From the cell containing the given text, extract its center point as [X, Y] coordinate. 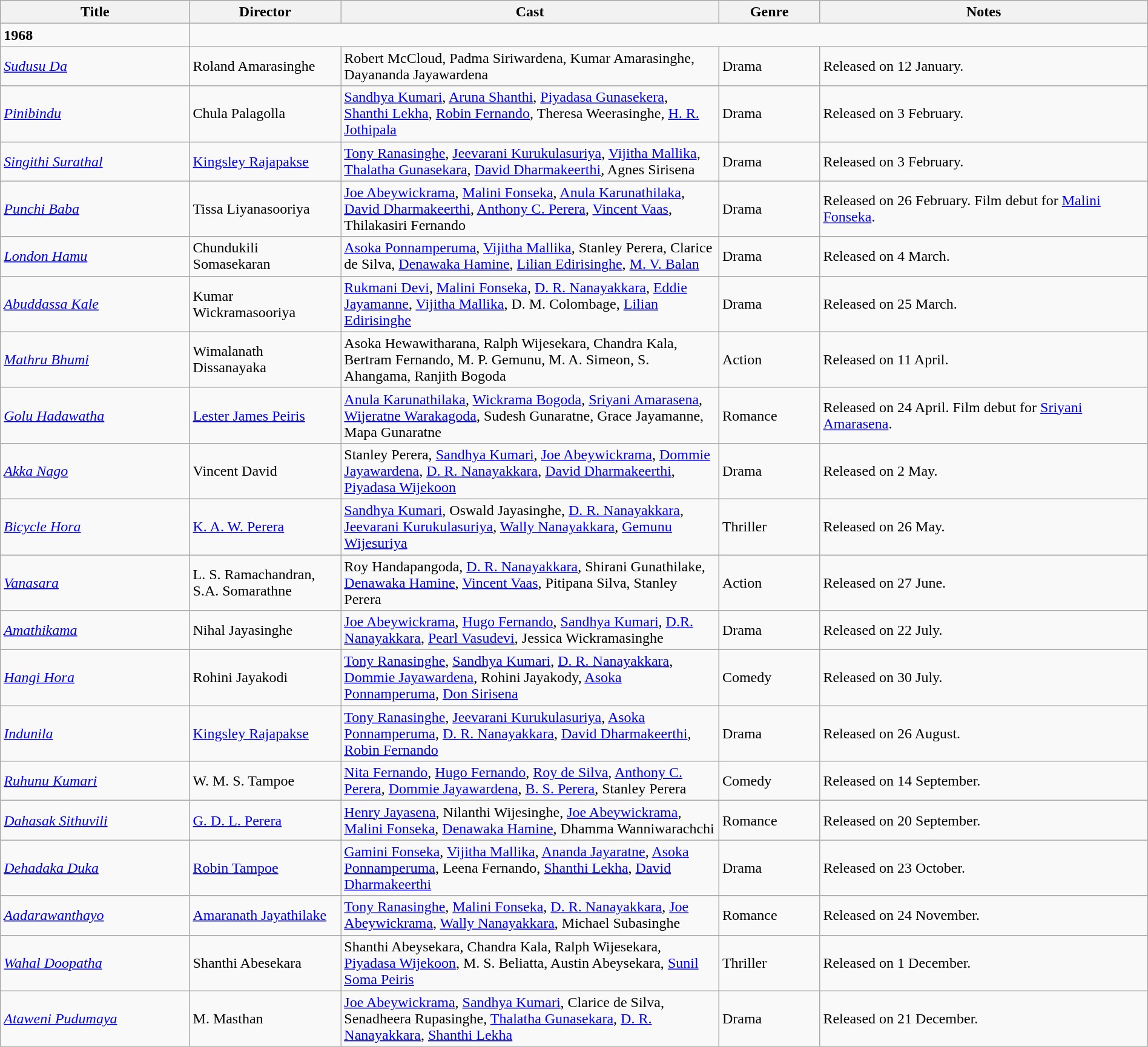
Released on 25 March. [983, 304]
Pinibindu [95, 114]
Joe Abeywickrama, Malini Fonseka, Anula Karunathilaka, David Dharmakeerthi, Anthony C. Perera, Vincent Vaas, Thilakasiri Fernando [530, 209]
Dahasak Sithuvili [95, 821]
Released on 27 June. [983, 582]
Aadarawanthayo [95, 915]
Tony Ranasinghe, Jeevarani Kurukulasuriya, Vijitha Mallika, Thalatha Gunasekara, David Dharmakeerthi, Agnes Sirisena [530, 161]
Director [265, 12]
Wahal Doopatha [95, 963]
Released on 2 May. [983, 471]
Title [95, 12]
Ruhunu Kumari [95, 781]
Abuddassa Kale [95, 304]
Sandhya Kumari, Oswald Jayasinghe, D. R. Nanayakkara, Jeevarani Kurukulasuriya, Wally Nanayakkara, Gemunu Wijesuriya [530, 527]
Released on 1 December. [983, 963]
L. S. Ramachandran, S.A. Somarathne [265, 582]
Punchi Baba [95, 209]
Chundukili Somasekaran [265, 257]
K. A. W. Perera [265, 527]
Joe Abeywickrama, Hugo Fernando, Sandhya Kumari, D.R. Nanayakkara, Pearl Vasudevi, Jessica Wickramasinghe [530, 631]
Hangi Hora [95, 678]
Released on 26 May. [983, 527]
Gamini Fonseka, Vijitha Mallika, Ananda Jayaratne, Asoka Ponnamperuma, Leena Fernando, Shanthi Lekha, David Dharmakeerthi [530, 868]
M. Masthan [265, 1019]
Released on 11 April. [983, 359]
Rukmani Devi, Malini Fonseka, D. R. Nanayakkara, Eddie Jayamanne, Vijitha Mallika, D. M. Colombage, Lilian Edirisinghe [530, 304]
Rohini Jayakodi [265, 678]
Tony Ranasinghe, Malini Fonseka, D. R. Nanayakkara, Joe Abeywickrama, Wally Nanayakkara, Michael Subasinghe [530, 915]
Lester James Peiris [265, 415]
Ataweni Pudumaya [95, 1019]
Notes [983, 12]
G. D. L. Perera [265, 821]
Mathru Bhumi [95, 359]
W. M. S. Tampoe [265, 781]
Wimalanath Dissanayaka [265, 359]
1968 [95, 35]
Henry Jayasena, Nilanthi Wijesinghe, Joe Abeywickrama, Malini Fonseka, Denawaka Hamine, Dhamma Wanniwarachchi [530, 821]
Amathikama [95, 631]
Shanthi Abesekara [265, 963]
Sandhya Kumari, Aruna Shanthi, Piyadasa Gunasekera, Shanthi Lekha, Robin Fernando, Theresa Weerasinghe, H. R. Jothipala [530, 114]
Released on 24 April. Film debut for Sriyani Amarasena. [983, 415]
Vincent David [265, 471]
Cast [530, 12]
Vanasara [95, 582]
Robin Tampoe [265, 868]
Asoka Hewawitharana, Ralph Wijesekara, Chandra Kala, Bertram Fernando, M. P. Gemunu, M. A. Simeon, S. Ahangama, Ranjith Bogoda [530, 359]
Singithi Surathal [95, 161]
Akka Nago [95, 471]
Released on 30 July. [983, 678]
Dehadaka Duka [95, 868]
Released on 26 February. Film debut for Malini Fonseka. [983, 209]
Robert McCloud, Padma Siriwardena, Kumar Amarasinghe, Dayananda Jayawardena [530, 67]
Nita Fernando, Hugo Fernando, Roy de Silva, Anthony C. Perera, Dommie Jayawardena, B. S. Perera, Stanley Perera [530, 781]
Sudusu Da [95, 67]
Bicycle Hora [95, 527]
Golu Hadawatha [95, 415]
Kumar Wickramasooriya [265, 304]
Shanthi Abeysekara, Chandra Kala, Ralph Wijesekara, Piyadasa Wijekoon, M. S. Beliatta, Austin Abeysekara, Sunil Soma Peiris [530, 963]
Tony Ranasinghe, Sandhya Kumari, D. R. Nanayakkara, Dommie Jayawardena, Rohini Jayakody, Asoka Ponnamperuma, Don Sirisena [530, 678]
Indunila [95, 734]
Released on 26 August. [983, 734]
Released on 12 January. [983, 67]
Stanley Perera, Sandhya Kumari, Joe Abeywickrama, Dommie Jayawardena, D. R. Nanayakkara, David Dharmakeerthi, Piyadasa Wijekoon [530, 471]
Released on 4 March. [983, 257]
Amaranath Jayathilake [265, 915]
Released on 23 October. [983, 868]
Chula Palagolla [265, 114]
London Hamu [95, 257]
Released on 21 December. [983, 1019]
Anula Karunathilaka, Wickrama Bogoda, Sriyani Amarasena, Wijeratne Warakagoda, Sudesh Gunaratne, Grace Jayamanne, Mapa Gunaratne [530, 415]
Roland Amarasinghe [265, 67]
Released on 22 July. [983, 631]
Joe Abeywickrama, Sandhya Kumari, Clarice de Silva, Senadheera Rupasinghe, Thalatha Gunasekara, D. R. Nanayakkara, Shanthi Lekha [530, 1019]
Asoka Ponnamperuma, Vijitha Mallika, Stanley Perera, Clarice de Silva, Denawaka Hamine, Lilian Edirisinghe, M. V. Balan [530, 257]
Released on 24 November. [983, 915]
Roy Handapangoda, D. R. Nanayakkara, Shirani Gunathilake, Denawaka Hamine, Vincent Vaas, Pitipana Silva, Stanley Perera [530, 582]
Nihal Jayasinghe [265, 631]
Genre [769, 12]
Released on 14 September. [983, 781]
Tissa Liyanasooriya [265, 209]
Tony Ranasinghe, Jeevarani Kurukulasuriya, Asoka Ponnamperuma, D. R. Nanayakkara, David Dharmakeerthi, Robin Fernando [530, 734]
Released on 20 September. [983, 821]
